Detect which cell encompasses the target text, then output its [x, y] center coordinate. 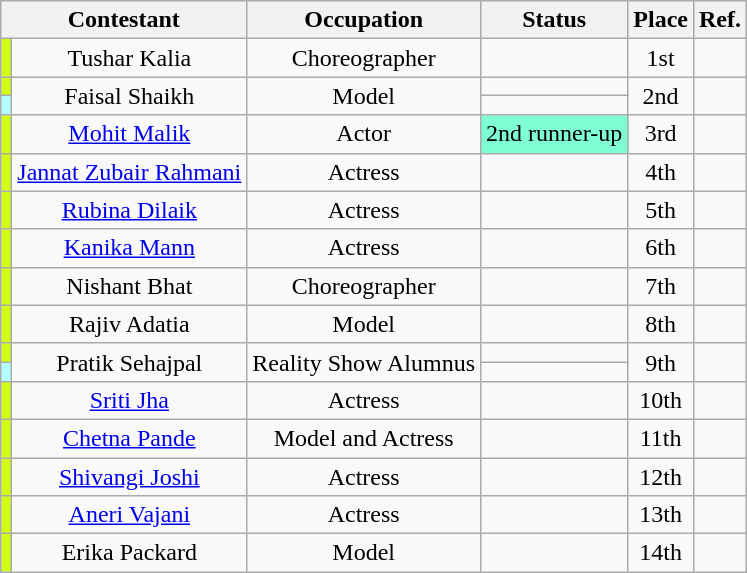
Jannat Zubair Rahmani [130, 172]
Tushar Kalia [130, 58]
Occupation [364, 20]
Chetna Pande [130, 438]
Pratik Sehajpal [130, 362]
Contestant [124, 20]
4th [661, 172]
Ref. [720, 20]
2nd runner-up [554, 134]
2nd [661, 96]
Erika Packard [130, 553]
13th [661, 515]
Status [554, 20]
Reality Show Alumnus [364, 362]
Kanika Mann [130, 248]
Rajiv Adatia [130, 324]
8th [661, 324]
7th [661, 286]
Actor [364, 134]
Aneri Vajani [130, 515]
10th [661, 400]
6th [661, 248]
Rubina Dilaik [130, 210]
1st [661, 58]
3rd [661, 134]
Place [661, 20]
12th [661, 477]
Shivangi Joshi [130, 477]
Model and Actress [364, 438]
Mohit Malik [130, 134]
Faisal Shaikh [130, 96]
Sriti Jha [130, 400]
Nishant Bhat [130, 286]
5th [661, 210]
14th [661, 553]
11th [661, 438]
9th [661, 362]
